Identify which cell holds the provided text, then report its (X, Y) central coordinate. 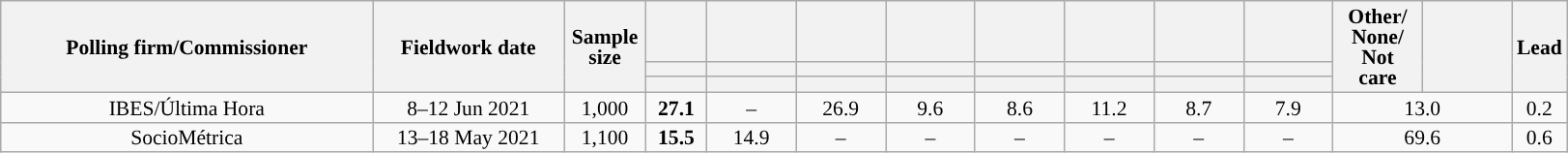
1,000 (605, 107)
Sample size (605, 46)
0.6 (1540, 138)
SocioMétrica (187, 138)
27.1 (676, 107)
15.5 (676, 138)
IBES/Última Hora (187, 107)
8–12 Jun 2021 (469, 107)
69.6 (1422, 138)
14.9 (752, 138)
8.7 (1198, 107)
26.9 (841, 107)
1,100 (605, 138)
Other/None/Notcare (1378, 46)
13.0 (1422, 107)
Fieldwork date (469, 46)
Polling firm/Commissioner (187, 46)
13–18 May 2021 (469, 138)
11.2 (1109, 107)
7.9 (1289, 107)
0.2 (1540, 107)
Lead (1540, 46)
9.6 (929, 107)
8.6 (1020, 107)
